Return [X, Y] of the center of cell containing provided text 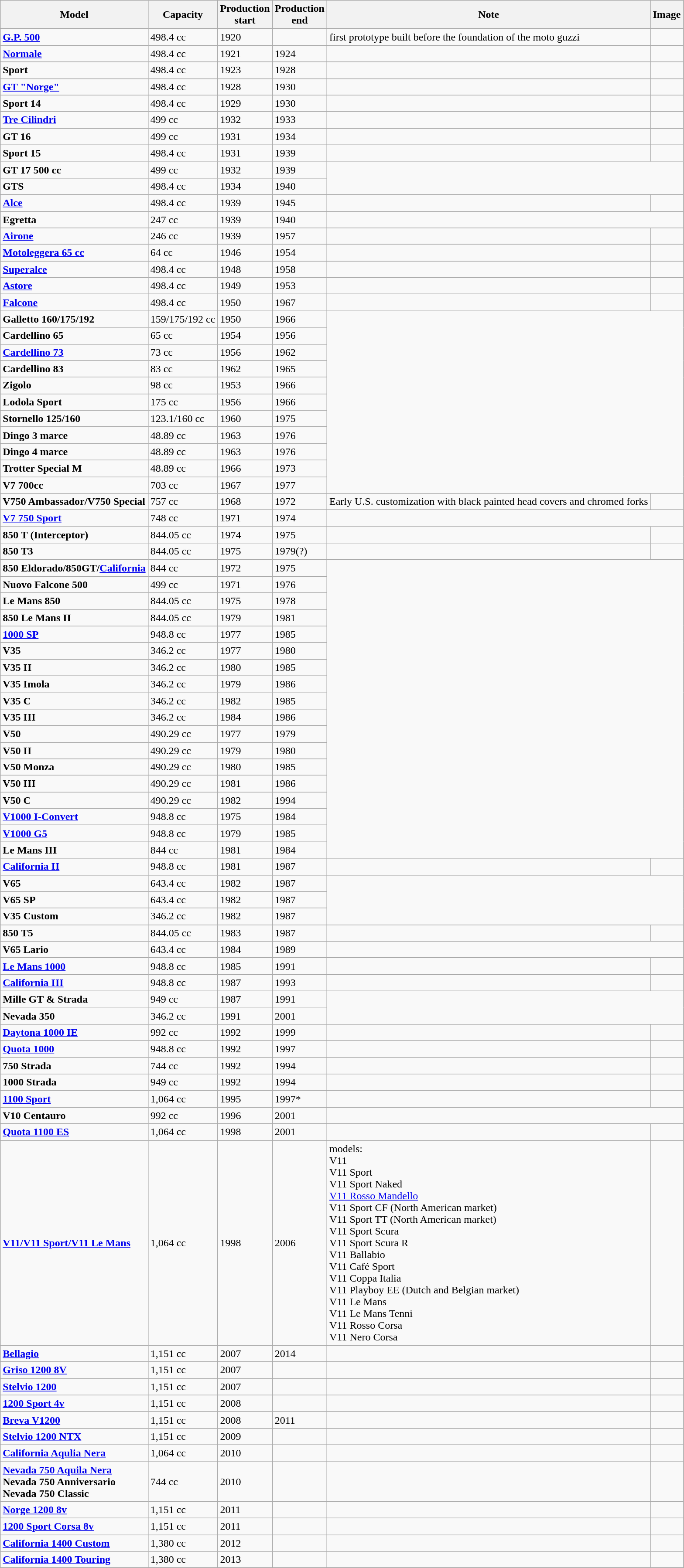
Bellagio [74, 1354]
V35 [74, 651]
V1000 I-Convert [74, 817]
California 1400 Touring [74, 1560]
1960 [245, 418]
GTS [74, 186]
V35 Imola [74, 684]
Quota 1000 [74, 1049]
V65 Lario [74, 949]
Image [667, 15]
159/175/192 cc [183, 319]
Daytona 1000 IE [74, 1033]
1958 [299, 269]
V11/V11 Sport/V11 Le Mans [74, 1243]
1945 [299, 203]
850 Eldorado/850GT/California [74, 568]
1929 [245, 103]
Dingo 4 marce [74, 452]
Tre Cilindri [74, 120]
246 cc [183, 236]
73 cc [183, 352]
Alce [74, 203]
Sport 15 [74, 153]
1978 [299, 601]
California III [74, 983]
Mille GT & Strada [74, 999]
1924 [299, 54]
Normale [74, 54]
G.P. 500 [74, 37]
Falcone [74, 303]
Stornello 125/160 [74, 418]
Productionend [299, 15]
V65 [74, 883]
Note [489, 15]
850 T5 [74, 933]
65 cc [183, 336]
Trotter Special M [74, 468]
1965 [299, 369]
1995 [245, 1099]
1933 [299, 120]
1989 [299, 949]
V35 III [74, 717]
2006 [299, 1243]
1957 [299, 236]
Egretta [74, 219]
Cardellino 65 [74, 336]
Astore [74, 286]
California Aqulia Nera [74, 1453]
1923 [245, 70]
V10 Centauro [74, 1116]
83 cc [183, 369]
V50 III [74, 784]
V750 Ambassador/V750 Special [74, 502]
98 cc [183, 385]
Productionstart [245, 15]
Stelvio 1200 [74, 1387]
1983 [245, 933]
Quota 1100 ES [74, 1132]
V35 Custom [74, 916]
1997* [299, 1099]
2009 [245, 1436]
1993 [299, 983]
1200 Sport Corsa 8v [74, 1527]
Le Mans 850 [74, 601]
Nuovo Falcone 500 [74, 585]
1920 [245, 37]
64 cc [183, 253]
V50 II [74, 750]
Griso 1200 8V [74, 1370]
757 cc [183, 502]
175 cc [183, 402]
1949 [245, 286]
1973 [299, 468]
703 cc [183, 485]
first prototype built before the foundation of the moto guzzi [489, 37]
V50 C [74, 800]
GT 16 [74, 136]
V1000 G5 [74, 833]
Capacity [183, 15]
Sport [74, 70]
123.1/160 cc [183, 418]
1921 [245, 54]
California II [74, 867]
Nevada 750 Aquila NeraNevada 750 AnniversarioNevada 750 Classic [74, 1481]
2013 [245, 1560]
1000 Strada [74, 1082]
V35 II [74, 667]
Galletto 160/175/192 [74, 319]
1979(?) [299, 551]
2012 [245, 1543]
V50 [74, 734]
Stelvio 1200 NTX [74, 1436]
Le Mans III [74, 850]
Airone [74, 236]
V7 750 Sport [74, 518]
850 T3 [74, 551]
748 cc [183, 518]
GT "Norge" [74, 87]
GT 17 500 cc [74, 170]
1968 [245, 502]
Lodola Sport [74, 402]
247 cc [183, 219]
Le Mans 1000 [74, 966]
850 Le Mans II [74, 618]
Breva V1200 [74, 1420]
V50 Monza [74, 767]
2014 [299, 1354]
Sport 14 [74, 103]
V35 C [74, 701]
Motoleggera 65 cc [74, 253]
Dingo 3 marce [74, 435]
1000 SP [74, 634]
V65 SP [74, 900]
Cardellino 73 [74, 352]
Superalce [74, 269]
1948 [245, 269]
850 T (Interceptor) [74, 535]
V7 700cc [74, 485]
Norge 1200 8v [74, 1510]
1200 Sport 4v [74, 1403]
Early U.S. customization with black painted head covers and chromed forks [489, 502]
1946 [245, 253]
Nevada 350 [74, 1016]
Cardellino 83 [74, 369]
1997 [299, 1049]
750 Strada [74, 1066]
1100 Sport [74, 1099]
1999 [299, 1033]
1996 [245, 1116]
Zigolo [74, 385]
California 1400 Custom [74, 1543]
Model [74, 15]
